Locate the cell with the specified text and output its (X, Y) center coordinate. 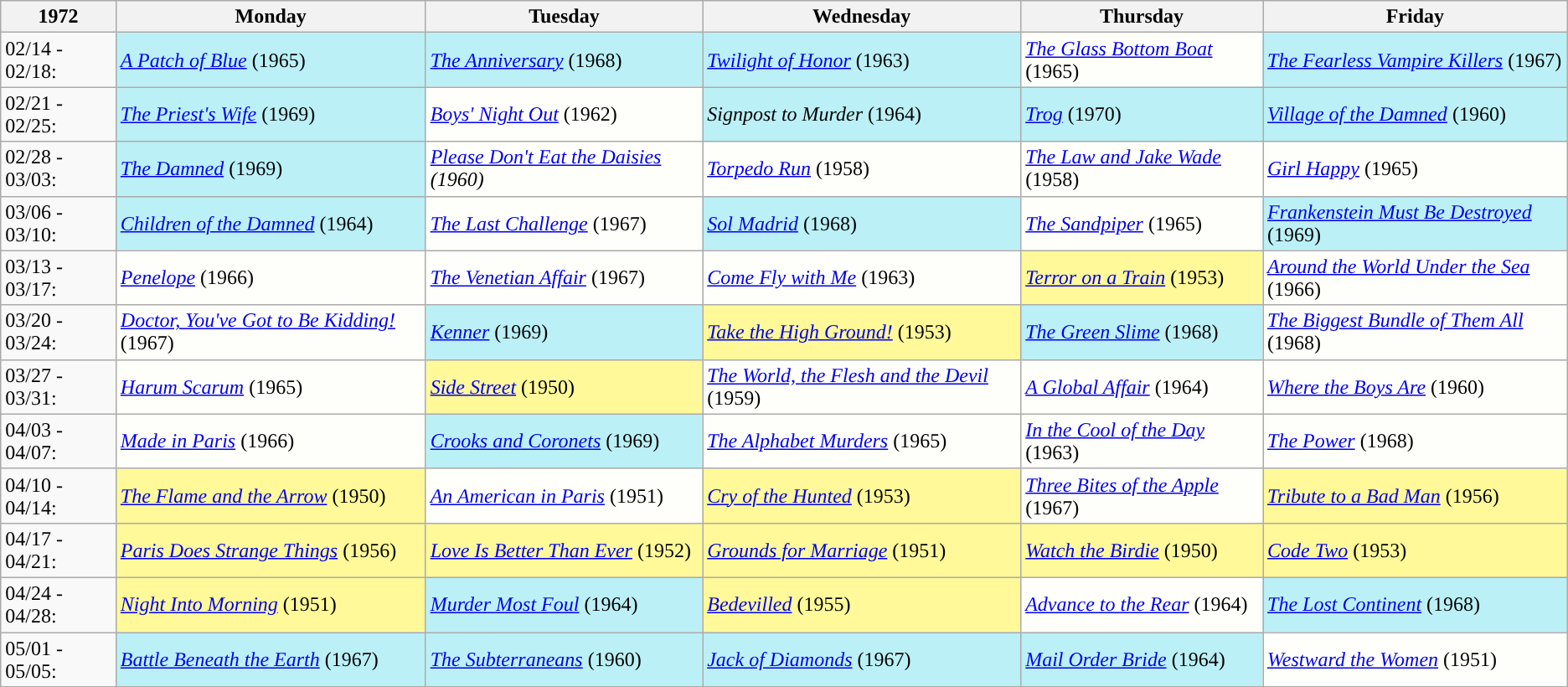
Three Bites of the Apple (1967) (1142, 496)
02/14 - 02/18: (59, 60)
Crooks and Coronets (1969) (565, 441)
Battle Beneath the Earth (1967) (271, 659)
Village of the Damned (1960) (1416, 114)
03/06 - 03/10: (59, 223)
The Fearless Vampire Killers (1967) (1416, 60)
Cry of the Hunted (1953) (862, 496)
Trog (1970) (1142, 114)
Made in Paris (1966) (271, 441)
A Patch of Blue (1965) (271, 60)
Around the World Under the Sea (1966) (1416, 278)
The Subterraneans (1960) (565, 659)
The Sandpiper (1965) (1142, 223)
Harum Scarum (1965) (271, 387)
Where the Boys Are (1960) (1416, 387)
03/27 - 03/31: (59, 387)
Grounds for Marriage (1951) (862, 550)
Kenner (1969) (565, 332)
Signpost to Murder (1964) (862, 114)
02/28 - 03/03: (59, 169)
Please Don't Eat the Daisies (1960) (565, 169)
Thursday (1142, 17)
A Global Affair (1964) (1142, 387)
Terror on a Train (1953) (1142, 278)
Wednesday (862, 17)
Torpedo Run (1958) (862, 169)
In the Cool of the Day (1963) (1142, 441)
The Priest's Wife (1969) (271, 114)
Night Into Morning (1951) (271, 605)
The Alphabet Murders (1965) (862, 441)
Bedevilled (1955) (862, 605)
Penelope (1966) (271, 278)
The Law and Jake Wade (1958) (1142, 169)
Children of the Damned (1964) (271, 223)
02/21 - 02/25: (59, 114)
The Venetian Affair (1967) (565, 278)
05/01 - 05/05: (59, 659)
04/10 - 04/14: (59, 496)
Take the High Ground! (1953) (862, 332)
The Damned (1969) (271, 169)
Friday (1416, 17)
The Flame and the Arrow (1950) (271, 496)
Code Two (1953) (1416, 550)
Mail Order Bride (1964) (1142, 659)
Twilight of Honor (1963) (862, 60)
Girl Happy (1965) (1416, 169)
Come Fly with Me (1963) (862, 278)
04/03 - 04/07: (59, 441)
03/13 - 03/17: (59, 278)
The Biggest Bundle of Them All (1968) (1416, 332)
The Power (1968) (1416, 441)
Doctor, You've Got to Be Kidding! (1967) (271, 332)
Tuesday (565, 17)
The Anniversary (1968) (565, 60)
Monday (271, 17)
Jack of Diamonds (1967) (862, 659)
04/17 - 04/21: (59, 550)
Advance to the Rear (1964) (1142, 605)
03/20 - 03/24: (59, 332)
Sol Madrid (1968) (862, 223)
The Green Slime (1968) (1142, 332)
Westward the Women (1951) (1416, 659)
Love Is Better Than Ever (1952) (565, 550)
Side Street (1950) (565, 387)
The World, the Flesh and the Devil (1959) (862, 387)
The Last Challenge (1967) (565, 223)
04/24 - 04/28: (59, 605)
Boys' Night Out (1962) (565, 114)
The Glass Bottom Boat (1965) (1142, 60)
1972 (59, 17)
An American in Paris (1951) (565, 496)
Paris Does Strange Things (1956) (271, 550)
Murder Most Foul (1964) (565, 605)
The Lost Continent (1968) (1416, 605)
Frankenstein Must Be Destroyed (1969) (1416, 223)
Watch the Birdie (1950) (1142, 550)
Tribute to a Bad Man (1956) (1416, 496)
